Determine the (x, y) coordinate at the center of the cell enclosing the given text.  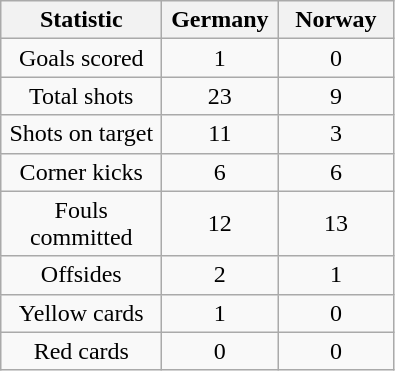
Norway (336, 20)
Fouls committed (82, 224)
Goals scored (82, 58)
13 (336, 224)
12 (220, 224)
Statistic (82, 20)
11 (220, 134)
Shots on target (82, 134)
2 (220, 275)
3 (336, 134)
9 (336, 96)
Total shots (82, 96)
23 (220, 96)
Red cards (82, 351)
Corner kicks (82, 172)
Germany (220, 20)
Offsides (82, 275)
Yellow cards (82, 313)
